For the text-containing cell, return its midpoint in (x, y) coordinate format. 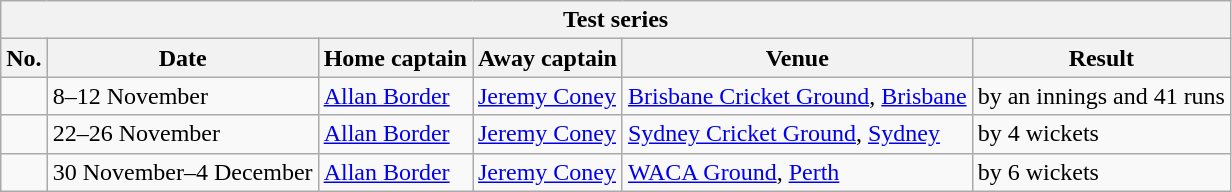
Result (1101, 58)
by an innings and 41 runs (1101, 96)
22–26 November (182, 134)
Home captain (395, 58)
Sydney Cricket Ground, Sydney (797, 134)
No. (24, 58)
Brisbane Cricket Ground, Brisbane (797, 96)
8–12 November (182, 96)
by 4 wickets (1101, 134)
Date (182, 58)
30 November–4 December (182, 172)
Venue (797, 58)
Test series (616, 20)
Away captain (547, 58)
WACA Ground, Perth (797, 172)
by 6 wickets (1101, 172)
